Determine the (X, Y) coordinate at the center of the cell enclosing the given text.  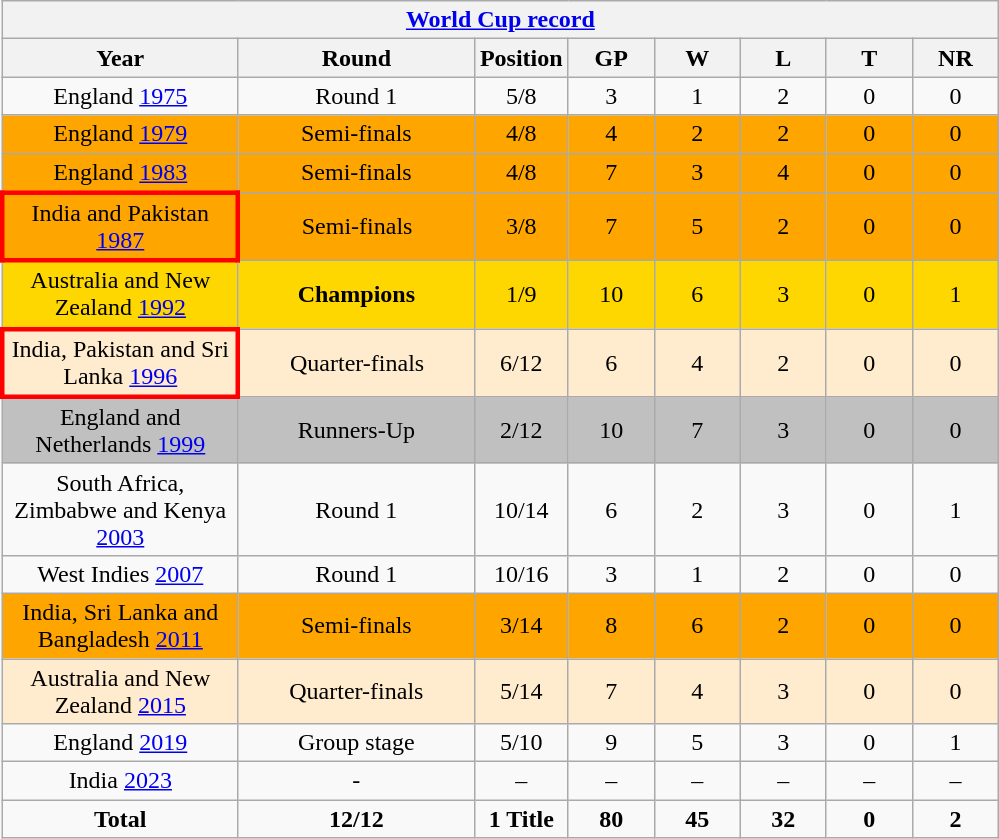
Year (120, 58)
10/16 (521, 574)
Runners-Up (356, 430)
45 (697, 819)
Group stage (356, 743)
West Indies 2007 (120, 574)
3/8 (521, 227)
South Africa, Zimbabwe and Kenya 2003 (120, 509)
India, Pakistan and Sri Lanka 1996 (120, 363)
Position (521, 58)
- (356, 781)
Australia and New Zealand 2015 (120, 690)
India 2023 (120, 781)
80 (611, 819)
8 (611, 626)
10/14 (521, 509)
32 (783, 819)
England 1983 (120, 173)
England 2019 (120, 743)
5/10 (521, 743)
NR (955, 58)
T (869, 58)
12/12 (356, 819)
India and Pakistan 1987 (120, 227)
3/14 (521, 626)
GP (611, 58)
1/9 (521, 295)
W (697, 58)
England and Netherlands 1999 (120, 430)
L (783, 58)
India, Sri Lanka and Bangladesh 2011 (120, 626)
5/8 (521, 96)
9 (611, 743)
World Cup record (500, 20)
England 1979 (120, 134)
5/14 (521, 690)
Australia and New Zealand 1992 (120, 295)
England 1975 (120, 96)
Total (120, 819)
Round (356, 58)
2/12 (521, 430)
1 Title (521, 819)
6/12 (521, 363)
Champions (356, 295)
